Locate the cell with the specified text and output its (X, Y) center coordinate. 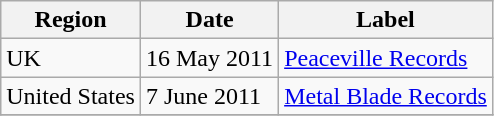
Label (386, 20)
Date (209, 20)
7 June 2011 (209, 96)
16 May 2011 (209, 58)
United States (71, 96)
Peaceville Records (386, 58)
UK (71, 58)
Metal Blade Records (386, 96)
Region (71, 20)
